From the cell containing the given text, extract its center point as (x, y) coordinate. 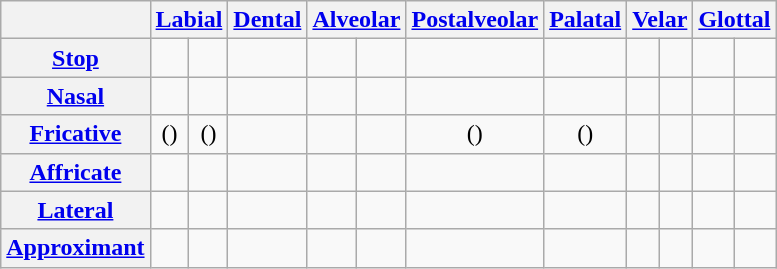
Fricative (76, 134)
Velar (660, 20)
Lateral (76, 210)
Postalveolar (475, 20)
Approximant (76, 248)
Nasal (76, 96)
Affricate (76, 172)
Palatal (586, 20)
Stop (76, 58)
Glottal (734, 20)
Labial (189, 20)
Dental (268, 20)
Alveolar (356, 20)
